Determine the [X, Y] coordinate at the center of the cell enclosing the given text.  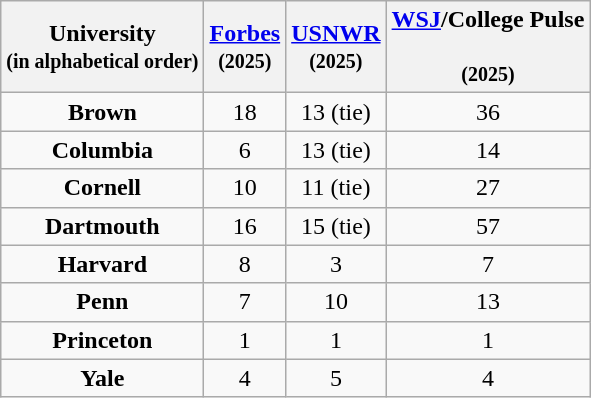
Columbia [102, 150]
5 [336, 378]
Cornell [102, 188]
11 (tie) [336, 188]
15 (tie) [336, 226]
Brown [102, 112]
57 [488, 226]
Yale [102, 378]
Harvard [102, 264]
3 [336, 264]
13 [488, 302]
18 [245, 112]
27 [488, 188]
USNWR(2025) [336, 47]
Penn [102, 302]
Forbes(2025) [245, 47]
6 [245, 150]
Princeton [102, 340]
University(in alphabetical order) [102, 47]
36 [488, 112]
14 [488, 150]
WSJ/College Pulse(2025) [488, 47]
16 [245, 226]
8 [245, 264]
Dartmouth [102, 226]
